For the text-containing cell, return its midpoint in [x, y] coordinate format. 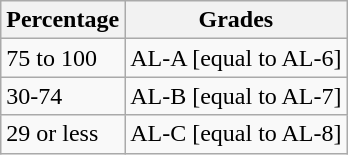
Grades [236, 20]
Percentage [63, 20]
AL-A [equal to AL-6] [236, 58]
AL-B [equal to AL-7] [236, 96]
AL-C [equal to AL-8] [236, 134]
29 or less [63, 134]
30-74 [63, 96]
75 to 100 [63, 58]
